Find where the given text appears and provide that cell's center as (X, Y) coordinate. 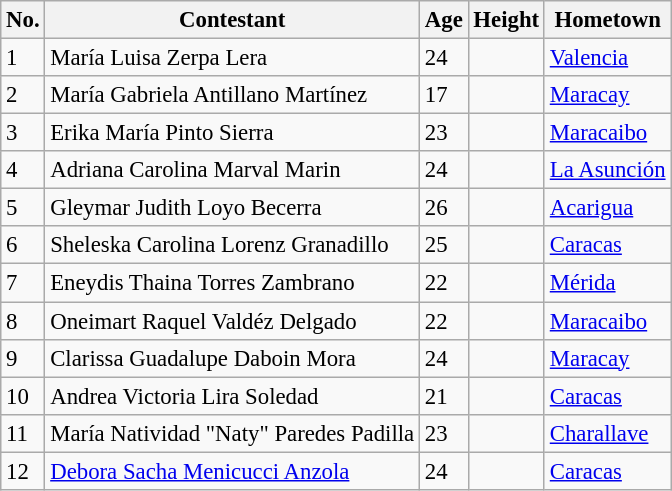
25 (444, 245)
Acarigua (607, 208)
12 (23, 471)
Gleymar Judith Loyo Becerra (232, 208)
La Asunción (607, 170)
10 (23, 396)
26 (444, 208)
Clarissa Guadalupe Daboin Mora (232, 358)
6 (23, 245)
2 (23, 95)
María Gabriela Antillano Martínez (232, 95)
7 (23, 283)
11 (23, 433)
Adriana Carolina Marval Marin (232, 170)
Age (444, 20)
9 (23, 358)
Sheleska Carolina Lorenz Granadillo (232, 245)
17 (444, 95)
Andrea Victoria Lira Soledad (232, 396)
Debora Sacha Menicucci Anzola (232, 471)
No. (23, 20)
5 (23, 208)
Erika María Pinto Sierra (232, 133)
4 (23, 170)
Mérida (607, 283)
3 (23, 133)
21 (444, 396)
8 (23, 321)
1 (23, 58)
Oneimart Raquel Valdéz Delgado (232, 321)
Valencia (607, 58)
María Natividad "Naty" Paredes Padilla (232, 433)
Contestant (232, 20)
María Luisa Zerpa Lera (232, 58)
Hometown (607, 20)
Charallave (607, 433)
Eneydis Thaina Torres Zambrano (232, 283)
Height (506, 20)
